Detect which cell encompasses the target text, then output its (x, y) center coordinate. 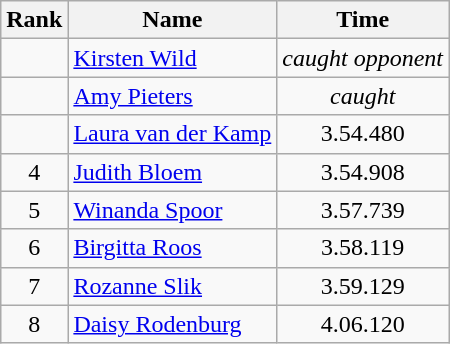
caught opponent (363, 58)
4 (34, 172)
8 (34, 324)
Amy Pieters (172, 96)
Name (172, 20)
Judith Bloem (172, 172)
Winanda Spoor (172, 210)
6 (34, 248)
Rozanne Slik (172, 286)
3.58.119 (363, 248)
3.59.129 (363, 286)
4.06.120 (363, 324)
Time (363, 20)
caught (363, 96)
Birgitta Roos (172, 248)
3.57.739 (363, 210)
Rank (34, 20)
Laura van der Kamp (172, 134)
Daisy Rodenburg (172, 324)
Kirsten Wild (172, 58)
5 (34, 210)
3.54.908 (363, 172)
7 (34, 286)
3.54.480 (363, 134)
